Return the [x, y] coordinate for the center point of the cell that contains the specified text.  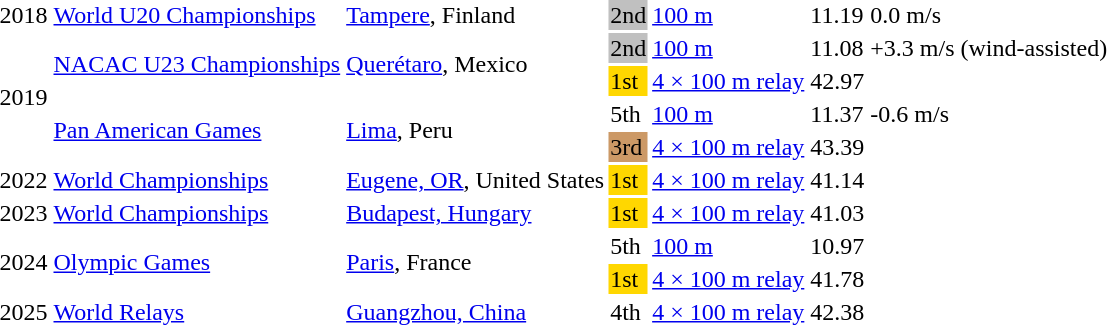
3rd [628, 147]
Budapest, Hungary [476, 213]
NACAC U23 Championships [197, 64]
Lima, Peru [476, 130]
Querétaro, Mexico [476, 64]
11.37 [838, 114]
42.97 [838, 81]
43.39 [838, 147]
Pan American Games [197, 130]
11.08 [838, 48]
Tampere, Finland [476, 15]
11.19 [838, 15]
10.97 [838, 246]
World U20 Championships [197, 15]
Paris, France [476, 262]
41.14 [838, 180]
Eugene, OR, United States [476, 180]
41.03 [838, 213]
Olympic Games [197, 262]
41.78 [838, 279]
